For the text-containing cell, return its midpoint in [x, y] coordinate format. 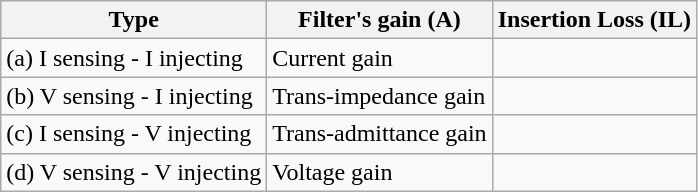
Insertion Loss (IL) [594, 20]
(b) V sensing - I injecting [134, 96]
Voltage gain [380, 172]
Current gain [380, 58]
Trans-admittance gain [380, 134]
Filter's gain (A) [380, 20]
(c) I sensing - V injecting [134, 134]
(a) I sensing - I injecting [134, 58]
(d) V sensing - V injecting [134, 172]
Type [134, 20]
Trans-impedance gain [380, 96]
